Return [x, y] of the center of cell containing provided text 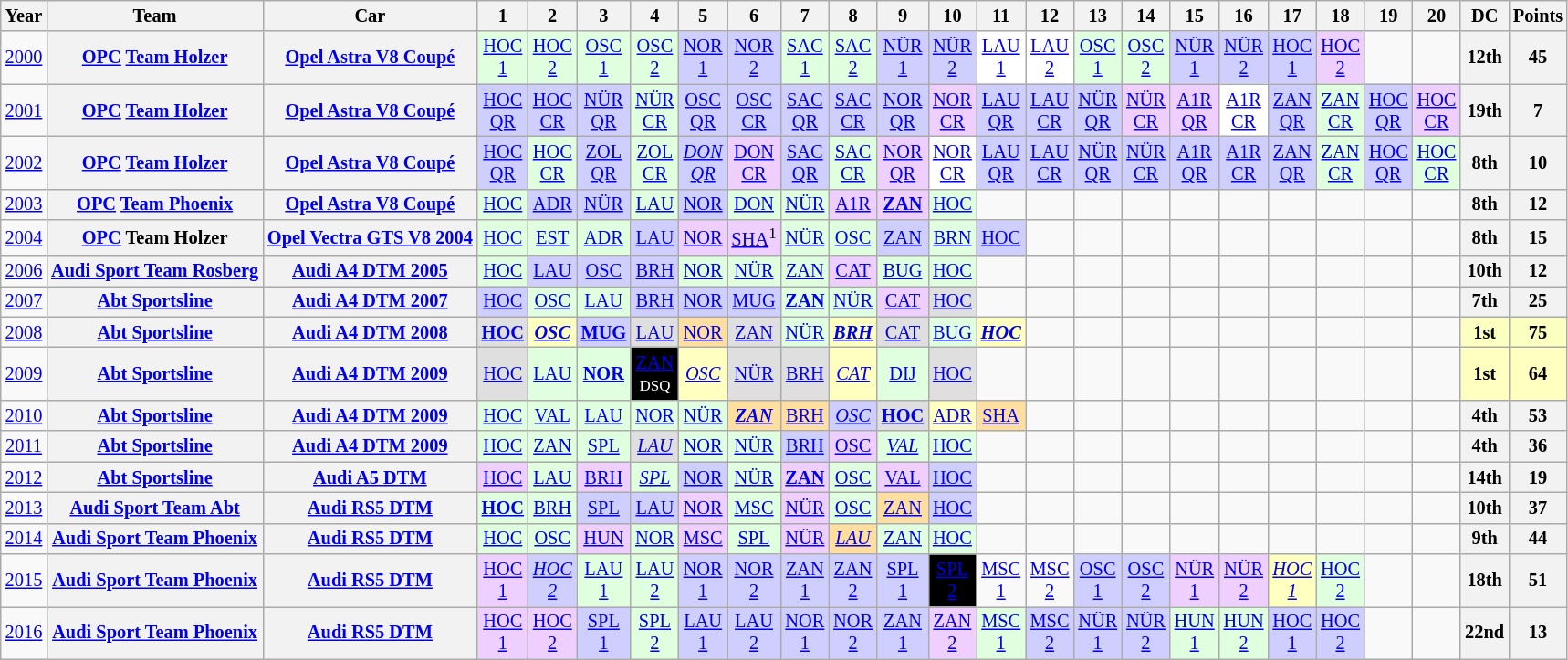
2010 [24, 415]
25 [1538, 301]
75 [1538, 332]
19th [1484, 110]
ZOLCR [655, 162]
20 [1437, 16]
SHA1 [754, 237]
9th [1484, 539]
37 [1538, 508]
4 [655, 16]
OSCQR [703, 110]
36 [1538, 446]
Year [24, 16]
HUN [604, 539]
OSCCR [754, 110]
2014 [24, 539]
DONCR [754, 162]
2001 [24, 110]
A1R [852, 204]
Car [371, 16]
Audi A4 DTM 2005 [371, 271]
2013 [24, 508]
2011 [24, 446]
8 [852, 16]
2015 [24, 580]
9 [903, 16]
SHA [1001, 415]
Team [155, 16]
44 [1538, 539]
BRN [953, 237]
Opel Vectra GTS V8 2004 [371, 237]
2009 [24, 374]
51 [1538, 580]
64 [1538, 374]
22nd [1484, 633]
14 [1146, 16]
2008 [24, 332]
2007 [24, 301]
Audi A5 DTM [371, 477]
2012 [24, 477]
EST [553, 237]
5 [703, 16]
HUN1 [1195, 633]
11 [1001, 16]
SAC1 [805, 58]
ZANDSQ [655, 374]
2003 [24, 204]
18th [1484, 580]
1 [503, 16]
2006 [24, 271]
3 [604, 16]
2002 [24, 162]
6 [754, 16]
2016 [24, 633]
Audi A4 DTM 2008 [371, 332]
16 [1244, 16]
2000 [24, 58]
Points [1538, 16]
18 [1340, 16]
2 [553, 16]
53 [1538, 415]
Audi Sport Team Abt [155, 508]
DIJ [903, 374]
7th [1484, 301]
OPC Team Phoenix [155, 204]
DC [1484, 16]
12th [1484, 58]
14th [1484, 477]
45 [1538, 58]
DONQR [703, 162]
DON [754, 204]
Audi A4 DTM 2007 [371, 301]
17 [1292, 16]
2004 [24, 237]
SAC2 [852, 58]
HUN2 [1244, 633]
Audi Sport Team Rosberg [155, 271]
ZOLQR [604, 162]
